For the text-containing cell, return its midpoint in [x, y] coordinate format. 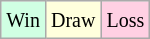
Loss [126, 20]
Win [24, 20]
Draw [72, 20]
